Scan for the cell matching the given text and deliver its [x, y] coordinate at center. 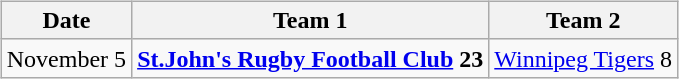
Team 2 [584, 20]
Date [66, 20]
Team 1 [310, 20]
St.John's Rugby Football Club 23 [310, 58]
November 5 [66, 58]
Winnipeg Tigers 8 [584, 58]
